Return (X, Y) of the center of cell containing provided text 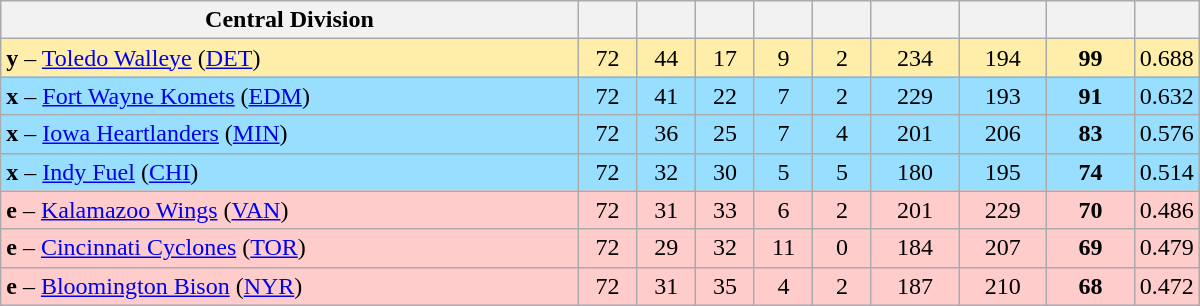
9 (784, 58)
e – Bloomington Bison (NYR) (290, 286)
0 (842, 248)
206 (1003, 134)
44 (666, 58)
0.486 (1166, 210)
41 (666, 96)
70 (1090, 210)
68 (1090, 286)
69 (1090, 248)
99 (1090, 58)
x – Fort Wayne Komets (EDM) (290, 96)
0.576 (1166, 134)
22 (726, 96)
17 (726, 58)
210 (1003, 286)
e – Kalamazoo Wings (VAN) (290, 210)
y – Toledo Walleye (DET) (290, 58)
207 (1003, 248)
184 (915, 248)
x – Indy Fuel (CHI) (290, 172)
194 (1003, 58)
234 (915, 58)
0.479 (1166, 248)
0.632 (1166, 96)
193 (1003, 96)
29 (666, 248)
35 (726, 286)
180 (915, 172)
36 (666, 134)
e – Cincinnati Cyclones (TOR) (290, 248)
30 (726, 172)
195 (1003, 172)
x – Iowa Heartlanders (MIN) (290, 134)
11 (784, 248)
74 (1090, 172)
83 (1090, 134)
187 (915, 286)
25 (726, 134)
Central Division (290, 20)
6 (784, 210)
91 (1090, 96)
0.472 (1166, 286)
0.514 (1166, 172)
33 (726, 210)
0.688 (1166, 58)
